Search for the cell housing the specified text and yield its (X, Y) center coordinate. 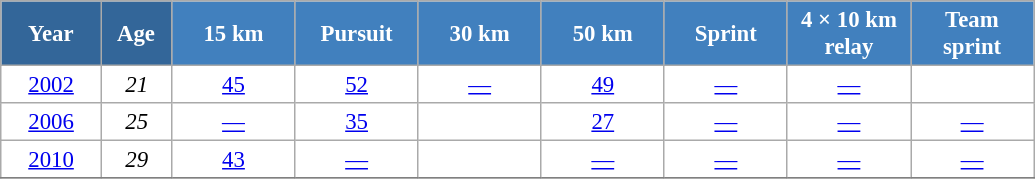
27 (602, 122)
Sprint (726, 34)
2006 (52, 122)
4 × 10 km relay (848, 34)
Team sprint (972, 34)
49 (602, 85)
45 (234, 85)
2010 (52, 160)
43 (234, 160)
50 km (602, 34)
35 (356, 122)
29 (136, 160)
52 (356, 85)
Age (136, 34)
Year (52, 34)
21 (136, 85)
15 km (234, 34)
25 (136, 122)
30 km (480, 34)
Pursuit (356, 34)
2002 (52, 85)
